Determine the [X, Y] coordinate at the center of the cell enclosing the given text.  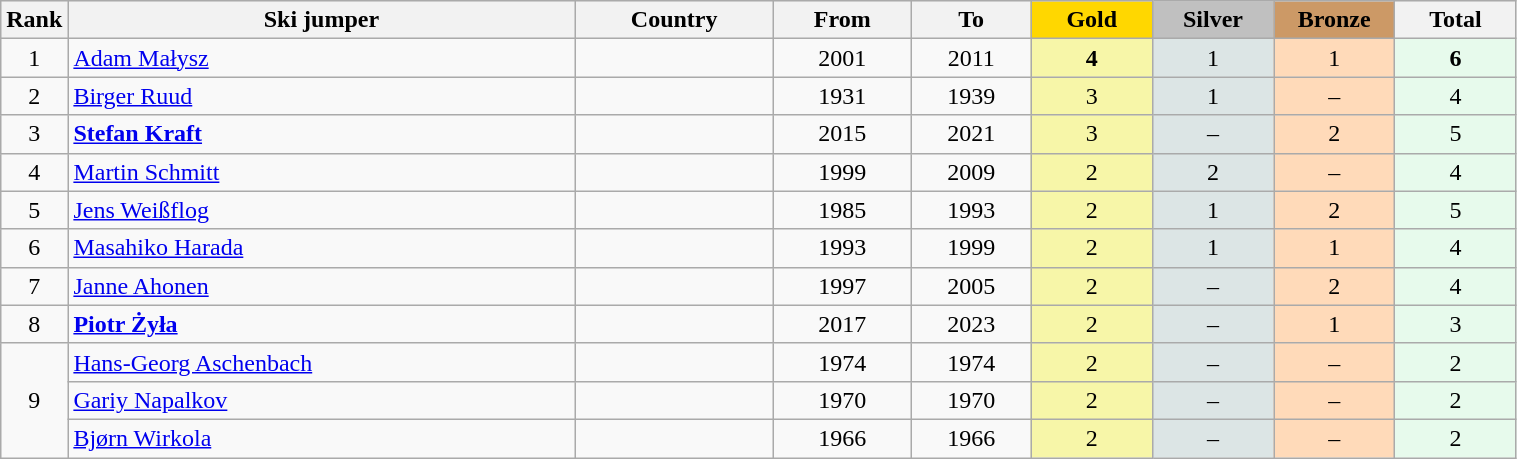
Country [674, 20]
2015 [842, 134]
1985 [842, 210]
2021 [971, 134]
9 [34, 400]
Gariy Napalkov [322, 400]
Birger Ruud [322, 96]
Bjørn Wirkola [322, 438]
Rank [34, 20]
From [842, 20]
2009 [971, 172]
2001 [842, 58]
Ski jumper [322, 20]
Adam Małysz [322, 58]
Jens Weißflog [322, 210]
Hans-Georg Aschenbach [322, 362]
Silver [1212, 20]
Masahiko Harada [322, 248]
Piotr Żyła [322, 324]
To [971, 20]
1997 [842, 286]
Martin Schmitt [322, 172]
2011 [971, 58]
2005 [971, 286]
Stefan Kraft [322, 134]
1931 [842, 96]
7 [34, 286]
8 [34, 324]
Janne Ahonen [322, 286]
1939 [971, 96]
Gold [1092, 20]
2017 [842, 324]
2023 [971, 324]
Total [1456, 20]
Bronze [1334, 20]
